Identify which cell holds the provided text, then report its (x, y) central coordinate. 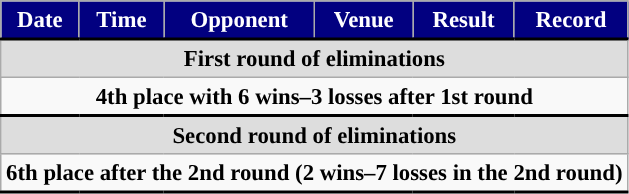
Result (464, 20)
Record (571, 20)
Time (122, 20)
Opponent (240, 20)
Venue (364, 20)
4th place with 6 wins–3 losses after 1st round (314, 97)
Second round of eliminations (314, 135)
First round of eliminations (314, 58)
Date (40, 20)
6th place after the 2nd round (2 wins–7 losses in the 2nd round) (314, 173)
